Scan for the cell matching the given text and deliver its (X, Y) coordinate at center. 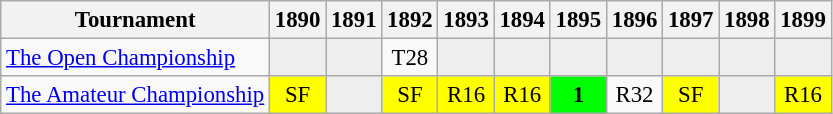
R32 (634, 95)
1 (578, 95)
The Open Championship (136, 58)
1893 (466, 20)
1890 (298, 20)
1894 (522, 20)
1892 (410, 20)
1899 (803, 20)
1897 (691, 20)
1891 (354, 20)
1895 (578, 20)
1896 (634, 20)
1898 (747, 20)
The Amateur Championship (136, 95)
T28 (410, 58)
Tournament (136, 20)
